Capture the cell that displays the provided text and extract its (x, y) central coordinate. 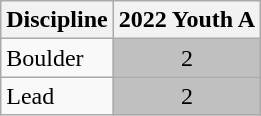
2022 Youth A (187, 20)
Lead (57, 96)
Boulder (57, 58)
Discipline (57, 20)
